Provide the [X, Y] coordinate of the cell's center where the given text is located.  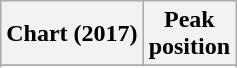
Chart (2017) [72, 34]
Peakposition [189, 34]
